Detect which cell encompasses the target text, then output its (x, y) center coordinate. 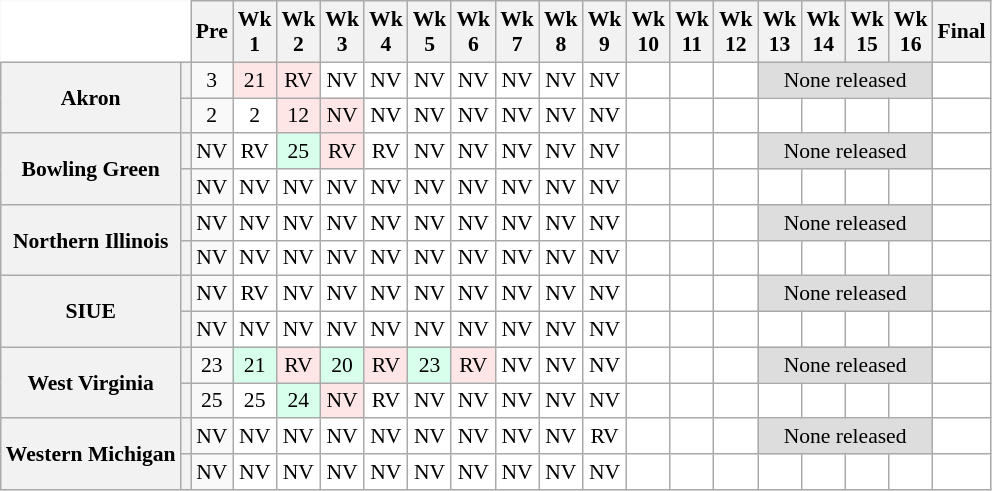
Wk11 (692, 32)
Wk13 (780, 32)
Western Michigan (91, 454)
Wk3 (342, 32)
West Virginia (91, 382)
Wk6 (473, 32)
Wk15 (867, 32)
Bowling Green (91, 170)
Wk8 (561, 32)
Pre (212, 32)
Wk16 (911, 32)
Wk2 (299, 32)
Wk9 (605, 32)
Northern Illinois (91, 240)
SIUE (91, 312)
Final (962, 32)
Wk14 (823, 32)
Wk12 (736, 32)
24 (299, 401)
3 (212, 80)
Wk10 (648, 32)
Wk5 (430, 32)
Wk7 (517, 32)
Wk 1 (255, 32)
12 (299, 116)
Wk4 (386, 32)
20 (342, 365)
Akron (91, 98)
